Provide the [x, y] coordinate of the cell's center where the given text is located.  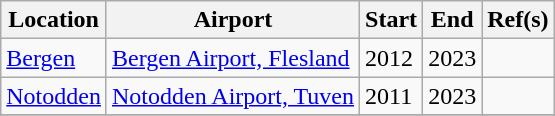
Bergen [54, 58]
Notodden Airport, Tuven [232, 96]
Start [392, 20]
End [452, 20]
2012 [392, 58]
Bergen Airport, Flesland [232, 58]
Airport [232, 20]
2011 [392, 96]
Notodden [54, 96]
Location [54, 20]
Ref(s) [518, 20]
